Find where the given text appears and provide that cell's center as (x, y) coordinate. 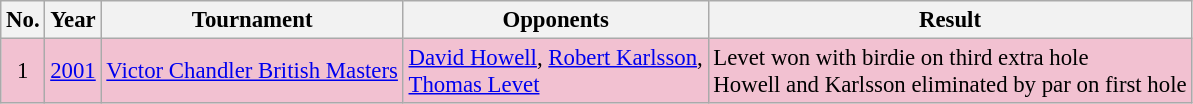
Result (950, 20)
2001 (73, 72)
1 (23, 72)
Tournament (252, 20)
Levet won with birdie on third extra holeHowell and Karlsson eliminated by par on first hole (950, 72)
Year (73, 20)
David Howell, Robert Karlsson, Thomas Levet (556, 72)
Opponents (556, 20)
Victor Chandler British Masters (252, 72)
No. (23, 20)
